Detect which cell encompasses the target text, then output its [x, y] center coordinate. 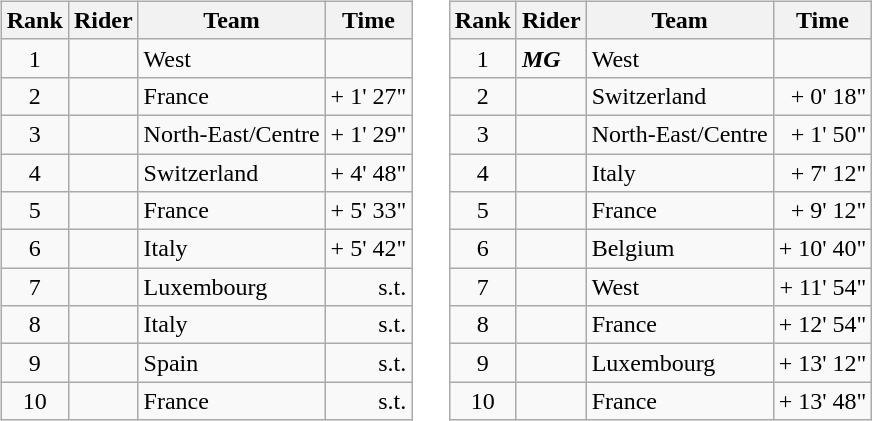
+ 0' 18" [822, 96]
+ 1' 29" [368, 134]
+ 12' 54" [822, 325]
+ 1' 27" [368, 96]
+ 10' 40" [822, 249]
+ 7' 12" [822, 173]
+ 4' 48" [368, 173]
MG [551, 58]
+ 13' 48" [822, 401]
Belgium [680, 249]
Spain [232, 363]
+ 11' 54" [822, 287]
+ 9' 12" [822, 211]
+ 1' 50" [822, 134]
+ 5' 42" [368, 249]
+ 13' 12" [822, 363]
+ 5' 33" [368, 211]
